For the text-containing cell, return its midpoint in (X, Y) coordinate format. 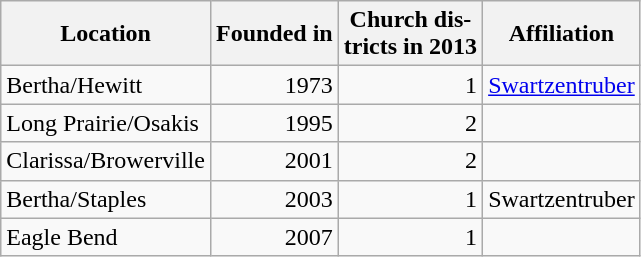
Bertha/Hewitt (106, 85)
Affiliation (562, 34)
1973 (274, 85)
Eagle Bend (106, 237)
1995 (274, 123)
Location (106, 34)
2007 (274, 237)
2003 (274, 199)
Bertha/Staples (106, 199)
2001 (274, 161)
Church dis- tricts in 2013 (410, 34)
Founded in (274, 34)
Long Prairie/Osakis (106, 123)
Clarissa/Browerville (106, 161)
